For the text-containing cell, return its midpoint in [x, y] coordinate format. 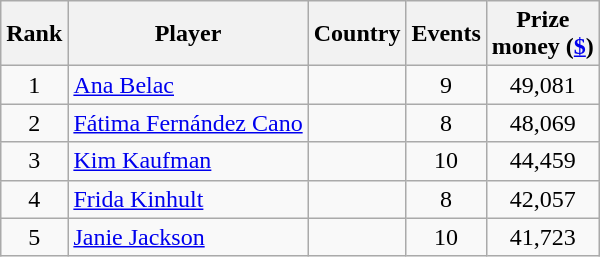
Fátima Fernández Cano [188, 123]
5 [34, 237]
9 [446, 85]
2 [34, 123]
4 [34, 199]
Rank [34, 34]
Country [357, 34]
Janie Jackson [188, 237]
3 [34, 161]
Frida Kinhult [188, 199]
Ana Belac [188, 85]
1 [34, 85]
41,723 [542, 237]
Prize money ($) [542, 34]
49,081 [542, 85]
44,459 [542, 161]
42,057 [542, 199]
Player [188, 34]
48,069 [542, 123]
Kim Kaufman [188, 161]
Events [446, 34]
